Identify which cell holds the provided text, then report its [x, y] central coordinate. 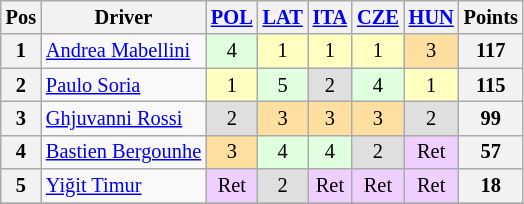
Ghjuvanni Rossi [124, 118]
115 [491, 85]
117 [491, 51]
ITA [330, 17]
Bastien Bergounhe [124, 152]
57 [491, 152]
99 [491, 118]
POL [232, 17]
Pos [21, 17]
Yiğit Timur [124, 186]
Driver [124, 17]
LAT [283, 17]
HUN [432, 17]
Paulo Soria [124, 85]
Andrea Mabellini [124, 51]
18 [491, 186]
Points [491, 17]
CZE [378, 17]
